Return the [X, Y] coordinate for the center point of the cell that contains the specified text.  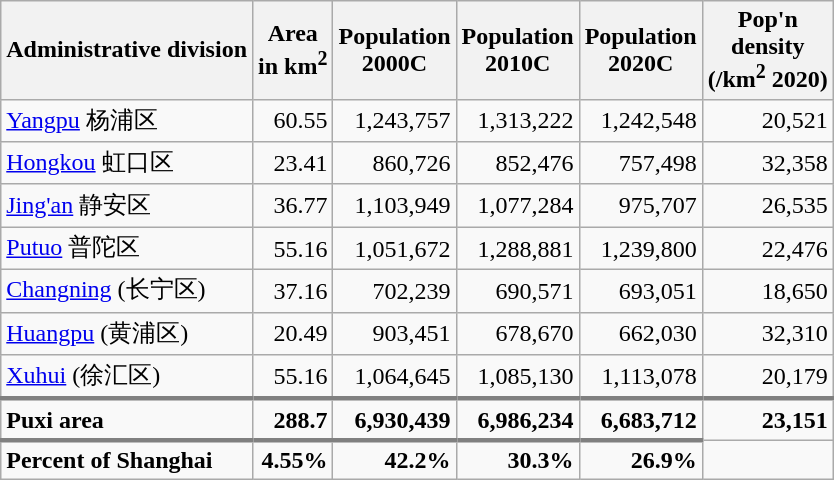
Hongkou 虹口区 [127, 164]
852,476 [518, 164]
1,085,130 [518, 377]
1,077,284 [518, 206]
Changning (长宁区) [127, 292]
1,243,757 [394, 120]
Yangpu 杨浦区 [127, 120]
1,051,672 [394, 248]
693,051 [640, 292]
60.55 [293, 120]
1,239,800 [640, 248]
1,288,881 [518, 248]
757,498 [640, 164]
Pop'ndensity(/km2 2020) [768, 50]
1,242,548 [640, 120]
Area in km2 [293, 50]
Huangpu (黄浦区) [127, 334]
42.2% [394, 460]
1,064,645 [394, 377]
Administrative division [127, 50]
20.49 [293, 334]
Xuhui (徐汇区) [127, 377]
975,707 [640, 206]
Jing'an 静安区 [127, 206]
23.41 [293, 164]
20,179 [768, 377]
20,521 [768, 120]
288.7 [293, 420]
690,571 [518, 292]
662,030 [640, 334]
860,726 [394, 164]
26.9% [640, 460]
30.3% [518, 460]
702,239 [394, 292]
Puxi area [127, 420]
903,451 [394, 334]
Population 2010C [518, 50]
32,358 [768, 164]
22,476 [768, 248]
Percent of Shanghai [127, 460]
37.16 [293, 292]
18,650 [768, 292]
23,151 [768, 420]
26,535 [768, 206]
6,930,439 [394, 420]
6,683,712 [640, 420]
6,986,234 [518, 420]
4.55% [293, 460]
32,310 [768, 334]
678,670 [518, 334]
1,313,222 [518, 120]
1,103,949 [394, 206]
36.77 [293, 206]
Population 2000C [394, 50]
Population 2020C [640, 50]
1,113,078 [640, 377]
Putuo 普陀区 [127, 248]
